For the text-containing cell, return its midpoint in (x, y) coordinate format. 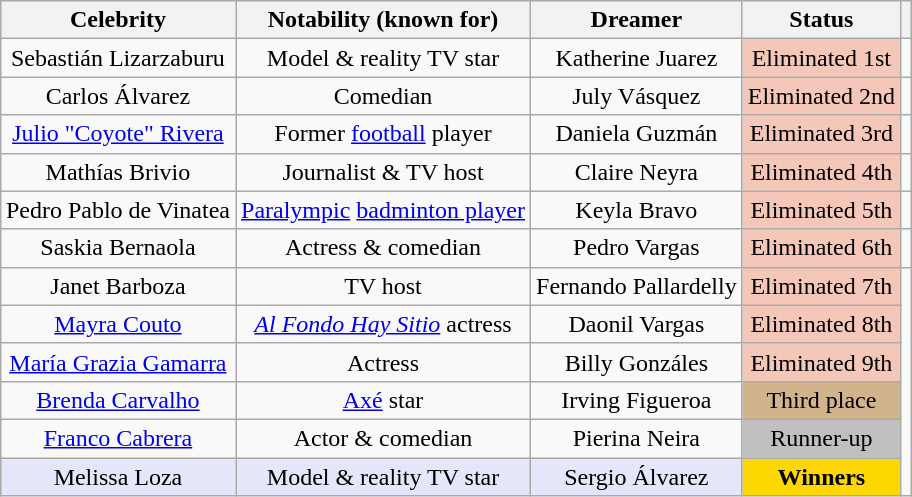
Former football player (384, 134)
Eliminated 9th (821, 362)
Franco Cabrera (118, 438)
Sebastián Lizarzaburu (118, 58)
Eliminated 7th (821, 286)
Daniela Guzmán (637, 134)
Keyla Bravo (637, 210)
Brenda Carvalho (118, 400)
Third place (821, 400)
Janet Barboza (118, 286)
Al Fondo Hay Sitio actress (384, 324)
Comedian (384, 96)
July Vásquez (637, 96)
Pedro Vargas (637, 248)
Journalist & TV host (384, 172)
Eliminated 8th (821, 324)
María Grazia Gamarra (118, 362)
Sergio Álvarez (637, 477)
Eliminated 4th (821, 172)
Carlos Álvarez (118, 96)
Eliminated 5th (821, 210)
Katherine Juarez (637, 58)
Daonil Vargas (637, 324)
Pedro Pablo de Vinatea (118, 210)
Fernando Pallardelly (637, 286)
Actress & comedian (384, 248)
Actor & comedian (384, 438)
Celebrity (118, 20)
Axé star (384, 400)
Claire Neyra (637, 172)
Paralympic badminton player (384, 210)
Eliminated 1st (821, 58)
Julio "Coyote" Rivera (118, 134)
Mathías Brivio (118, 172)
Mayra Couto (118, 324)
Saskia Bernaola (118, 248)
Runner-up (821, 438)
Irving Figueroa (637, 400)
TV host (384, 286)
Winners (821, 477)
Pierina Neira (637, 438)
Eliminated 3rd (821, 134)
Eliminated 6th (821, 248)
Eliminated 2nd (821, 96)
Melissa Loza (118, 477)
Status (821, 20)
Notability (known for) (384, 20)
Dreamer (637, 20)
Billy Gonzáles (637, 362)
Actress (384, 362)
